For the text-containing cell, return its midpoint in (X, Y) coordinate format. 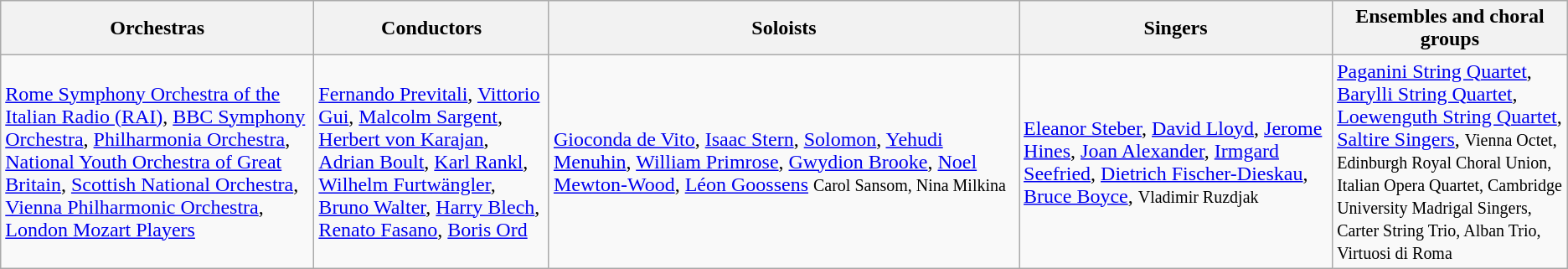
Singers (1176, 28)
Orchestras (157, 28)
Soloists (784, 28)
Conductors (432, 28)
Eleanor Steber, David Lloyd, Jerome Hines, Joan Alexander, Irmgard Seefried, Dietrich Fischer-Dieskau, Bruce Boyce, Vladimir Ruzdjak (1176, 162)
Gioconda de Vito, Isaac Stern, Solomon, Yehudi Menuhin, William Primrose, Gwydion Brooke, Noel Mewton-Wood, Léon Goossens Carol Sansom, Nina Milkina (784, 162)
Ensembles and choral groups (1451, 28)
